Determine the (X, Y) coordinate at the center of the cell enclosing the given text.  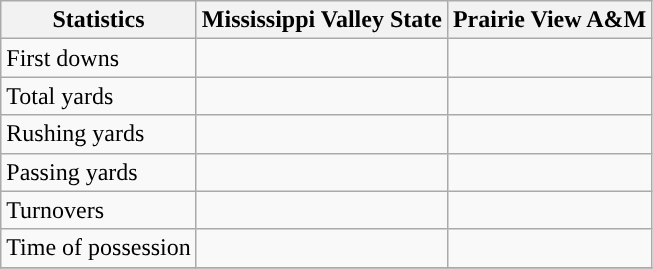
Turnovers (99, 210)
Time of possession (99, 248)
Prairie View A&M (549, 20)
Statistics (99, 20)
Total yards (99, 96)
Passing yards (99, 172)
First downs (99, 58)
Rushing yards (99, 134)
Mississippi Valley State (322, 20)
